Scan for the cell matching the given text and deliver its [X, Y] coordinate at center. 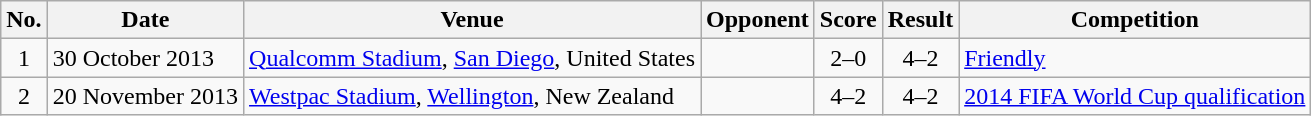
Score [848, 20]
Result [920, 20]
1 [24, 58]
Qualcomm Stadium, San Diego, United States [472, 58]
Opponent [758, 20]
2 [24, 96]
Friendly [1135, 58]
Date [145, 20]
Westpac Stadium, Wellington, New Zealand [472, 96]
2014 FIFA World Cup qualification [1135, 96]
Venue [472, 20]
30 October 2013 [145, 58]
2–0 [848, 58]
No. [24, 20]
20 November 2013 [145, 96]
Competition [1135, 20]
